Scan for the cell matching the given text and deliver its (X, Y) coordinate at center. 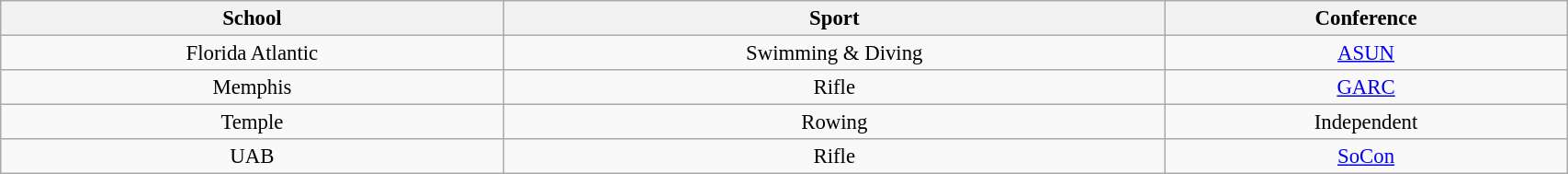
School (252, 18)
Swimming & Diving (834, 53)
Sport (834, 18)
Temple (252, 122)
SoCon (1365, 157)
Memphis (252, 87)
Conference (1365, 18)
Independent (1365, 122)
Rowing (834, 122)
UAB (252, 157)
Florida Atlantic (252, 53)
ASUN (1365, 53)
GARC (1365, 87)
